Identify which cell holds the provided text, then report its [x, y] central coordinate. 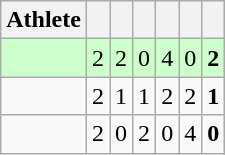
Athlete [44, 20]
